Provide the [X, Y] coordinate of the cell's center where the given text is located.  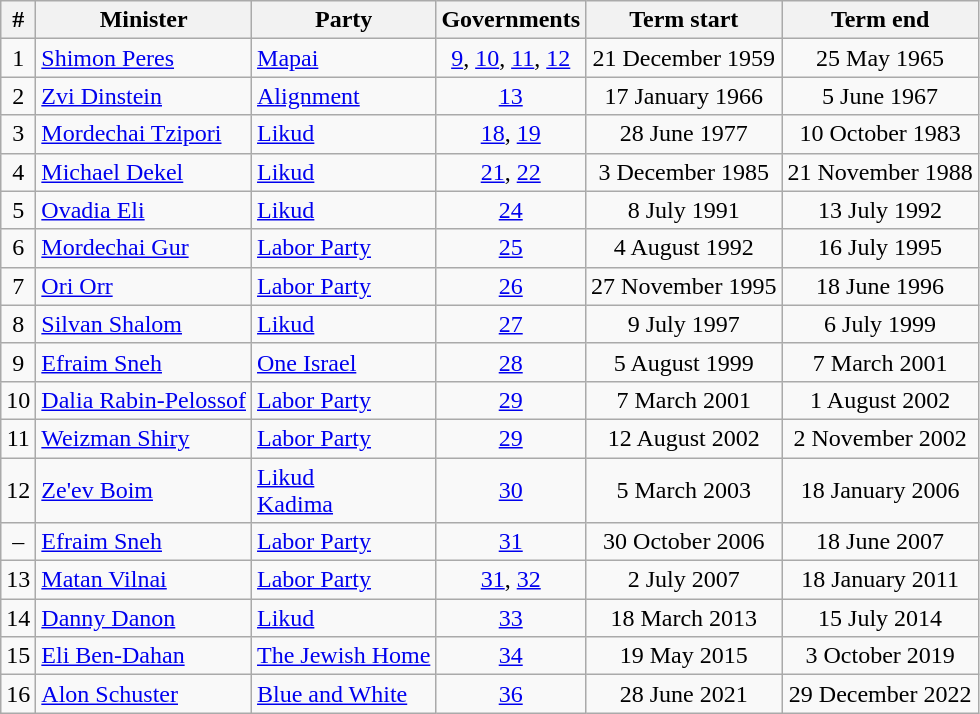
18 January 2006 [880, 490]
31, 32 [511, 580]
Eli Ben-Dahan [144, 656]
18, 19 [511, 134]
26 [511, 286]
2 July 2007 [684, 580]
30 [511, 490]
Zvi Dinstein [144, 96]
Danny Danon [144, 618]
Party [344, 20]
Silvan Shalom [144, 324]
3 October 2019 [880, 656]
Alignment [344, 96]
LikudKadima [344, 490]
Ori Orr [144, 286]
28 [511, 362]
27 [511, 324]
5 August 1999 [684, 362]
10 [18, 400]
1 [18, 58]
17 January 1966 [684, 96]
Alon Schuster [144, 694]
The Jewish Home [344, 656]
Matan Vilnai [144, 580]
18 March 2013 [684, 618]
8 [18, 324]
Dalia Rabin-Pelossof [144, 400]
15 [18, 656]
5 June 1967 [880, 96]
Mapai [344, 58]
Shimon Peres [144, 58]
– [18, 542]
Mordechai Gur [144, 248]
9 July 1997 [684, 324]
6 July 1999 [880, 324]
Ovadia Eli [144, 210]
# [18, 20]
28 June 1977 [684, 134]
16 [18, 694]
7 [18, 286]
8 July 1991 [684, 210]
1 August 2002 [880, 400]
One Israel [344, 362]
29 December 2022 [880, 694]
Term start [684, 20]
25 May 1965 [880, 58]
16 July 1995 [880, 248]
9 [18, 362]
12 August 2002 [684, 438]
Mordechai Tzipori [144, 134]
Weizman Shiry [144, 438]
Term end [880, 20]
19 May 2015 [684, 656]
3 [18, 134]
34 [511, 656]
18 June 2007 [880, 542]
18 June 1996 [880, 286]
15 July 2014 [880, 618]
2 November 2002 [880, 438]
21 December 1959 [684, 58]
31 [511, 542]
10 October 1983 [880, 134]
Michael Dekel [144, 172]
18 January 2011 [880, 580]
3 December 1985 [684, 172]
11 [18, 438]
14 [18, 618]
4 August 1992 [684, 248]
6 [18, 248]
25 [511, 248]
30 October 2006 [684, 542]
13 July 1992 [880, 210]
4 [18, 172]
Governments [511, 20]
21 November 1988 [880, 172]
Minister [144, 20]
36 [511, 694]
Blue and White [344, 694]
12 [18, 490]
9, 10, 11, 12 [511, 58]
5 [18, 210]
2 [18, 96]
5 March 2003 [684, 490]
27 November 1995 [684, 286]
21, 22 [511, 172]
Ze'ev Boim [144, 490]
28 June 2021 [684, 694]
33 [511, 618]
24 [511, 210]
